Scan for the cell matching the given text and deliver its [X, Y] coordinate at center. 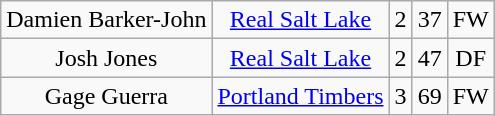
47 [430, 58]
DF [470, 58]
69 [430, 96]
Josh Jones [106, 58]
37 [430, 20]
Gage Guerra [106, 96]
3 [400, 96]
Damien Barker-John [106, 20]
Portland Timbers [300, 96]
